Provide the (x, y) coordinate of the cell's center where the given text is located.  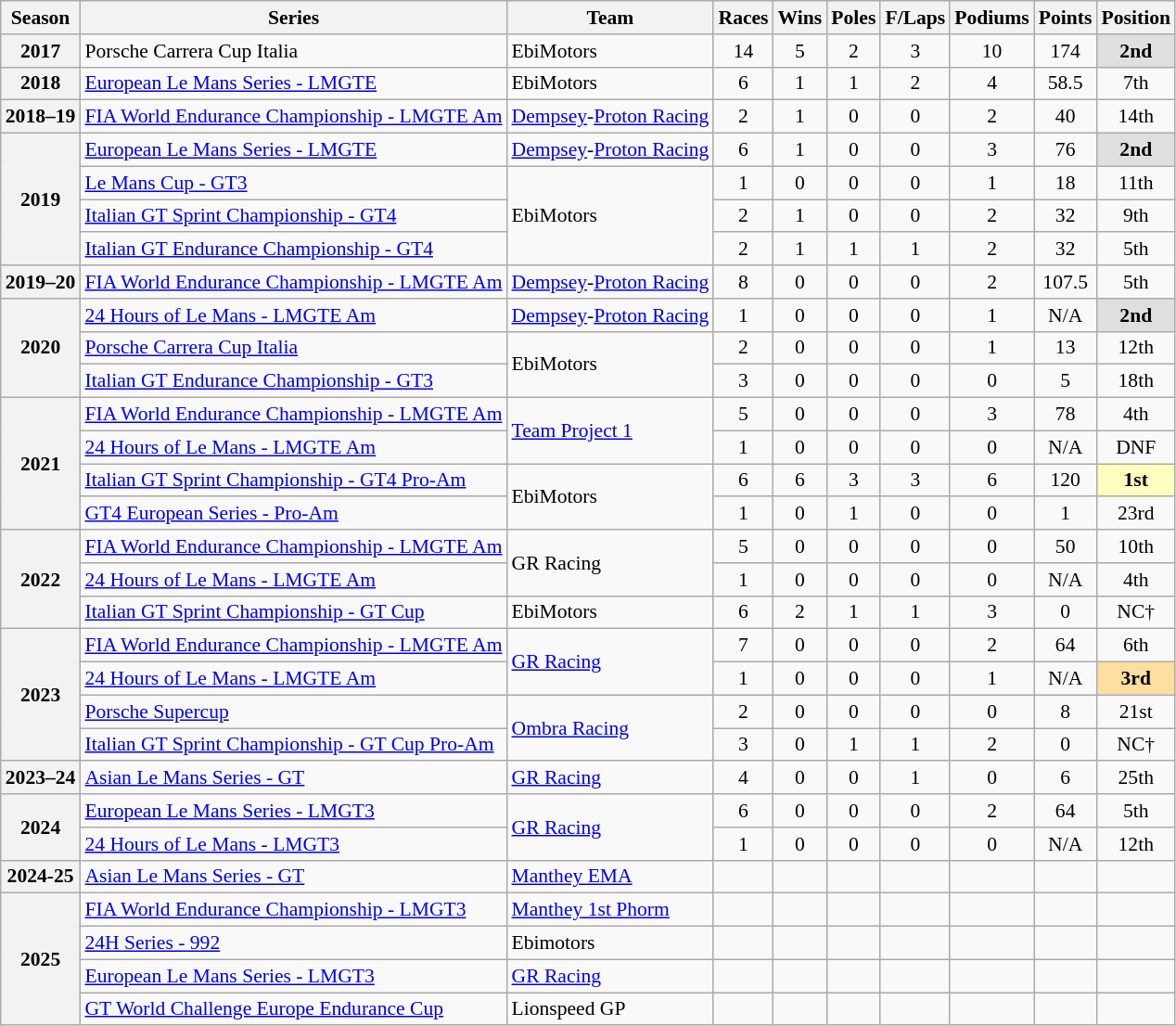
DNF (1136, 447)
2017 (41, 51)
2023 (41, 695)
18th (1136, 381)
2024 (41, 827)
Le Mans Cup - GT3 (293, 183)
2025 (41, 959)
174 (1066, 51)
F/Laps (914, 18)
2018 (41, 83)
14 (743, 51)
7 (743, 646)
Italian GT Endurance Championship - GT3 (293, 381)
7th (1136, 83)
21st (1136, 712)
18 (1066, 183)
3rd (1136, 679)
2023–24 (41, 778)
Wins (800, 18)
40 (1066, 117)
2021 (41, 464)
GT World Challenge Europe Endurance Cup (293, 1009)
Points (1066, 18)
Ombra Racing (610, 727)
23rd (1136, 514)
Team Project 1 (610, 430)
13 (1066, 348)
2024-25 (41, 877)
24H Series - 992 (293, 943)
Italian GT Sprint Championship - GT Cup Pro-Am (293, 745)
1st (1136, 481)
58.5 (1066, 83)
10 (992, 51)
Position (1136, 18)
Season (41, 18)
Porsche Supercup (293, 712)
24 Hours of Le Mans - LMGT3 (293, 844)
2018–19 (41, 117)
Team (610, 18)
Manthey 1st Phorm (610, 910)
Italian GT Sprint Championship - GT4 (293, 216)
Races (743, 18)
10th (1136, 546)
Italian GT Sprint Championship - GT Cup (293, 612)
Italian GT Endurance Championship - GT4 (293, 250)
120 (1066, 481)
Ebimotors (610, 943)
9th (1136, 216)
FIA World Endurance Championship - LMGT3 (293, 910)
107.5 (1066, 282)
Manthey EMA (610, 877)
2020 (41, 349)
Poles (853, 18)
2022 (41, 579)
2019 (41, 199)
11th (1136, 183)
Podiums (992, 18)
50 (1066, 546)
Italian GT Sprint Championship - GT4 Pro-Am (293, 481)
14th (1136, 117)
25th (1136, 778)
GT4 European Series - Pro-Am (293, 514)
78 (1066, 415)
6th (1136, 646)
76 (1066, 150)
Series (293, 18)
2019–20 (41, 282)
Lionspeed GP (610, 1009)
